Scan for the cell matching the given text and deliver its (X, Y) coordinate at center. 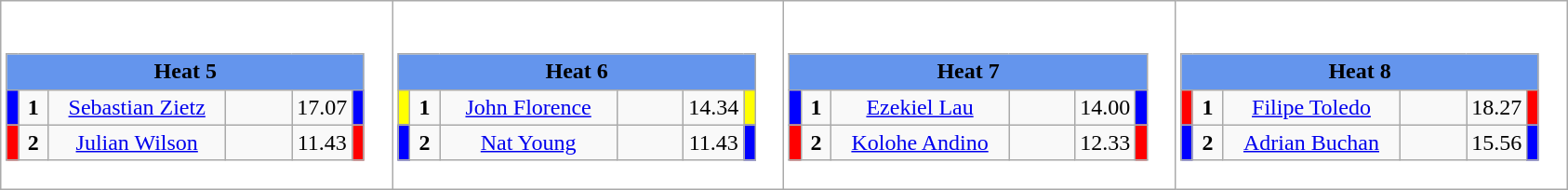
14.00 (1105, 107)
14.34 (714, 107)
Julian Wilson (138, 142)
Heat 7 (968, 72)
18.27 (1497, 107)
John Florence (528, 107)
Heat 8 (1360, 72)
Heat 8 1 Filipe Toledo 18.27 2 Adrian Buchan 15.56 (1371, 95)
Adrian Buchan (1311, 142)
Kolohe Andino (921, 142)
Heat 5 1 Sebastian Zietz 17.07 2 Julian Wilson 11.43 (197, 95)
Filipe Toledo (1311, 107)
15.56 (1497, 142)
Nat Young (528, 142)
Heat 7 1 Ezekiel Lau 14.00 2 Kolohe Andino 12.33 (980, 95)
17.07 (322, 107)
Sebastian Zietz (138, 107)
12.33 (1105, 142)
Heat 5 (185, 72)
Heat 6 (577, 72)
Heat 6 1 John Florence 14.34 2 Nat Young 11.43 (588, 95)
Ezekiel Lau (921, 107)
